Locate the cell with the specified text and output its [X, Y] center coordinate. 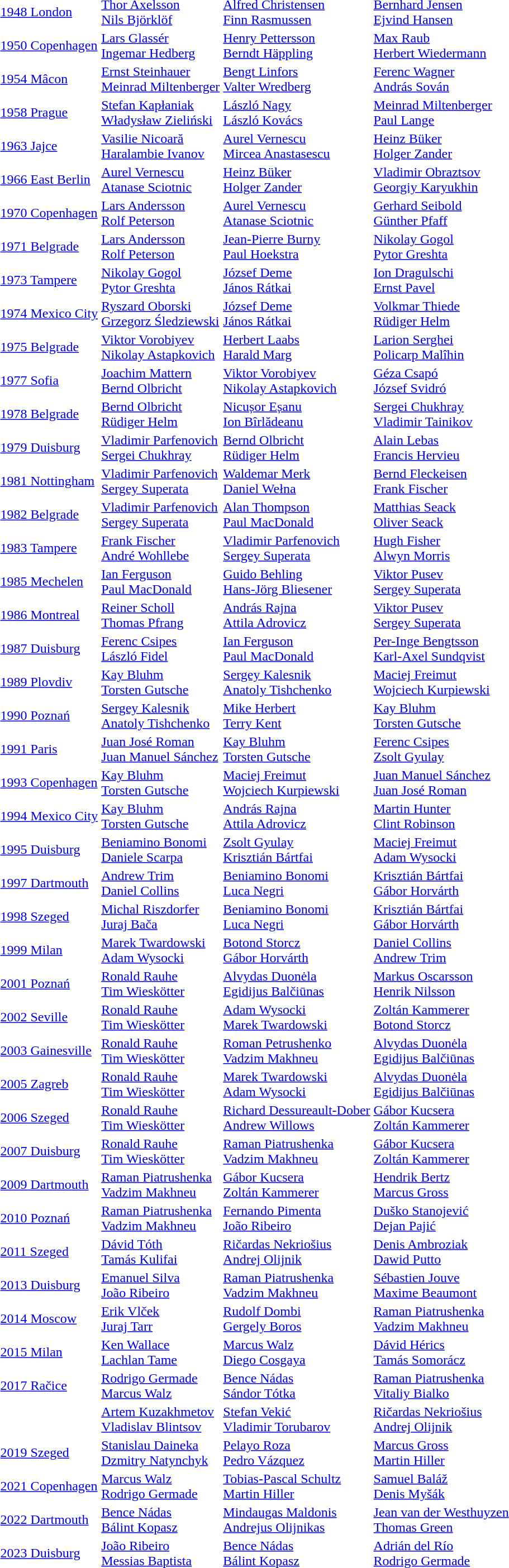
Ernst SteinhauerMeinrad Miltenberger [161, 79]
Alvydas DuonėlaEgidijus Balčiūnas [297, 984]
Frank FischerAndré Wohllebe [161, 548]
Beniamino BonomiDaniele Scarpa [161, 850]
Roman PetrushenkoVadzim Makhneu [297, 1051]
Lars GlassérIngemar Hedberg [161, 46]
Vladimir ParfenovichSergei Chukhray [161, 448]
Jean-Pierre BurnyPaul Hoekstra [297, 247]
Adam WysockiMarek Twardowski [297, 1017]
Heinz BükerHolger Zander [297, 180]
Ferenc CsipesLászló Fidel [161, 649]
Artem KuzakhmetovVladislav Blintsov [161, 1419]
Tobias-Pascal SchultzMartin Hiller [297, 1486]
Stefan KapłaniakWładysław Zieliński [161, 113]
Stefan VekićVladimir Torubarov [297, 1419]
Herbert LaabsHarald Marg [297, 347]
Erik VlčekJuraj Tarr [161, 1319]
Michal RiszdorferJuraj Bača [161, 917]
Mike HerbertTerry Kent [297, 716]
Marcus WalzRodrigo Germade [161, 1486]
Rudolf DombiGergely Boros [297, 1319]
Ken WallaceLachlan Tame [161, 1352]
Nikolay GogolPytor Greshta [161, 280]
Stanislau DainekaDzmitry Natynchyk [161, 1453]
Maciej FreimutWojciech Kurpiewski [297, 783]
Gábor KucseraZoltán Kammerer [297, 1185]
Andrew TrimDaniel Collins [161, 883]
Ryszard OborskiGrzegorz Śledziewski [161, 314]
Guido BehlingHans-Jörg Bliesener [297, 582]
Henry PetterssonBerndt Häppling [297, 46]
László NagyLászló Kovács [297, 113]
Rodrigo GermadeMarcus Walz [161, 1386]
Zsolt GyulayKrisztián Bártfai [297, 850]
Emanuel SilvaJoão Ribeiro [161, 1285]
Alan ThompsonPaul MacDonald [297, 515]
Nicușor EșanuIon Bîrlădeanu [297, 414]
Fernando PimentaJoão Ribeiro [297, 1218]
Vasilie NicoarăHaralambie Ivanov [161, 146]
Juan José RomanJuan Manuel Sánchez [161, 749]
Aurel VernescuMircea Anastasescu [297, 146]
Bence NádasSándor Tótka [297, 1386]
Richard Dessureault-DoberAndrew Willows [297, 1118]
Marcus WalzDiego Cosgaya [297, 1352]
Waldemar MerkDaniel Wełna [297, 481]
Ričardas NekriošiusAndrej Olijnik [297, 1252]
Dávid TóthTamás Kulifai [161, 1252]
Mindaugas MaldonisAndrejus Olijnikas [297, 1520]
Reiner SchollThomas Pfrang [161, 615]
Pelayo RozaPedro Vázquez [297, 1453]
Botond StorczGábor Horvárth [297, 950]
Bengt LinforsValter Wredberg [297, 79]
Bence NádasBálint Kopasz [161, 1520]
Joachim MatternBernd Olbricht [161, 381]
